Determine the (X, Y) coordinate at the center of the cell enclosing the given text.  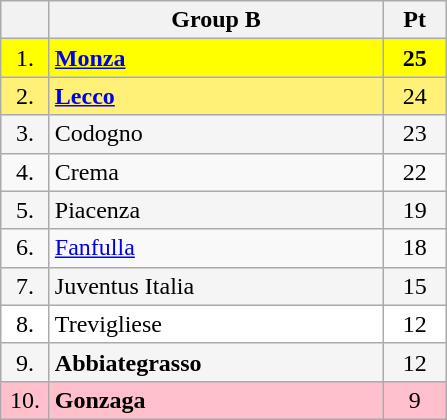
19 (415, 210)
9. (26, 362)
Fanfulla (216, 248)
Monza (216, 58)
Abbiategrasso (216, 362)
10. (26, 400)
Piacenza (216, 210)
8. (26, 324)
9 (415, 400)
24 (415, 96)
6. (26, 248)
22 (415, 172)
1. (26, 58)
3. (26, 134)
7. (26, 286)
Codogno (216, 134)
23 (415, 134)
18 (415, 248)
Lecco (216, 96)
Group B (216, 20)
4. (26, 172)
Gonzaga (216, 400)
15 (415, 286)
Juventus Italia (216, 286)
Trevigliese (216, 324)
Crema (216, 172)
25 (415, 58)
5. (26, 210)
Pt (415, 20)
2. (26, 96)
